Detect which cell encompasses the target text, then output its [X, Y] center coordinate. 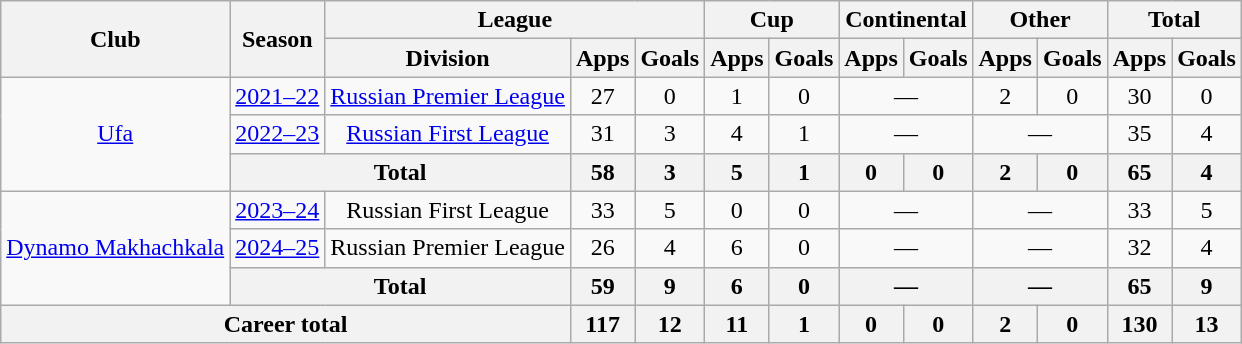
27 [602, 96]
35 [1139, 134]
2021–22 [278, 96]
League [515, 20]
Career total [286, 324]
31 [602, 134]
Other [1040, 20]
32 [1139, 248]
2022–23 [278, 134]
11 [737, 324]
117 [602, 324]
Ufa [116, 134]
58 [602, 172]
13 [1207, 324]
Dynamo Makhachkala [116, 248]
30 [1139, 96]
59 [602, 286]
12 [670, 324]
130 [1139, 324]
Cup [772, 20]
26 [602, 248]
Continental [906, 20]
Season [278, 39]
2024–25 [278, 248]
Division [448, 58]
2023–24 [278, 210]
Club [116, 39]
